Return (x, y) of the center of cell containing provided text 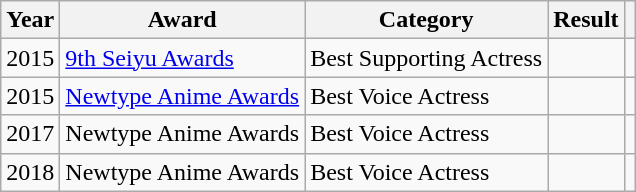
2017 (30, 134)
9th Seiyu Awards (182, 58)
Year (30, 20)
Result (586, 20)
2018 (30, 172)
Best Supporting Actress (426, 58)
Award (182, 20)
Category (426, 20)
